For the text-containing cell, return its midpoint in [X, Y] coordinate format. 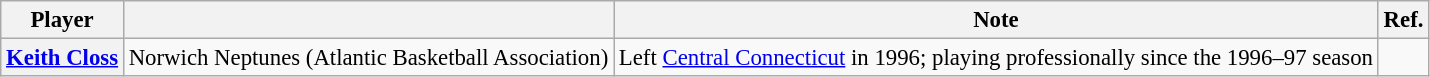
Note [996, 20]
Player [62, 20]
Left Central Connecticut in 1996; playing professionally since the 1996–97 season [996, 58]
Ref. [1403, 20]
Norwich Neptunes (Atlantic Basketball Association) [368, 58]
Keith Closs [62, 58]
